Capture the cell that displays the provided text and extract its [x, y] central coordinate. 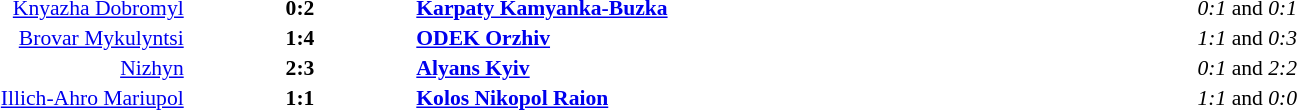
Alyans Kyiv [604, 68]
ODEK Orzhiv [604, 38]
2:3 [300, 68]
1:4 [300, 38]
